Scan for the cell matching the given text and deliver its [x, y] coordinate at center. 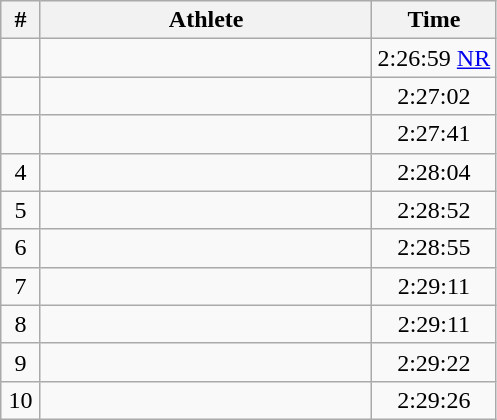
2:27:02 [434, 96]
# [21, 20]
2:28:52 [434, 210]
8 [21, 324]
4 [21, 172]
5 [21, 210]
9 [21, 362]
2:28:04 [434, 172]
7 [21, 286]
Time [434, 20]
2:29:22 [434, 362]
6 [21, 248]
2:27:41 [434, 134]
2:28:55 [434, 248]
2:26:59 NR [434, 58]
Athlete [206, 20]
2:29:26 [434, 400]
10 [21, 400]
